Extract the (X, Y) coordinate from the center of the cell holding the provided text.  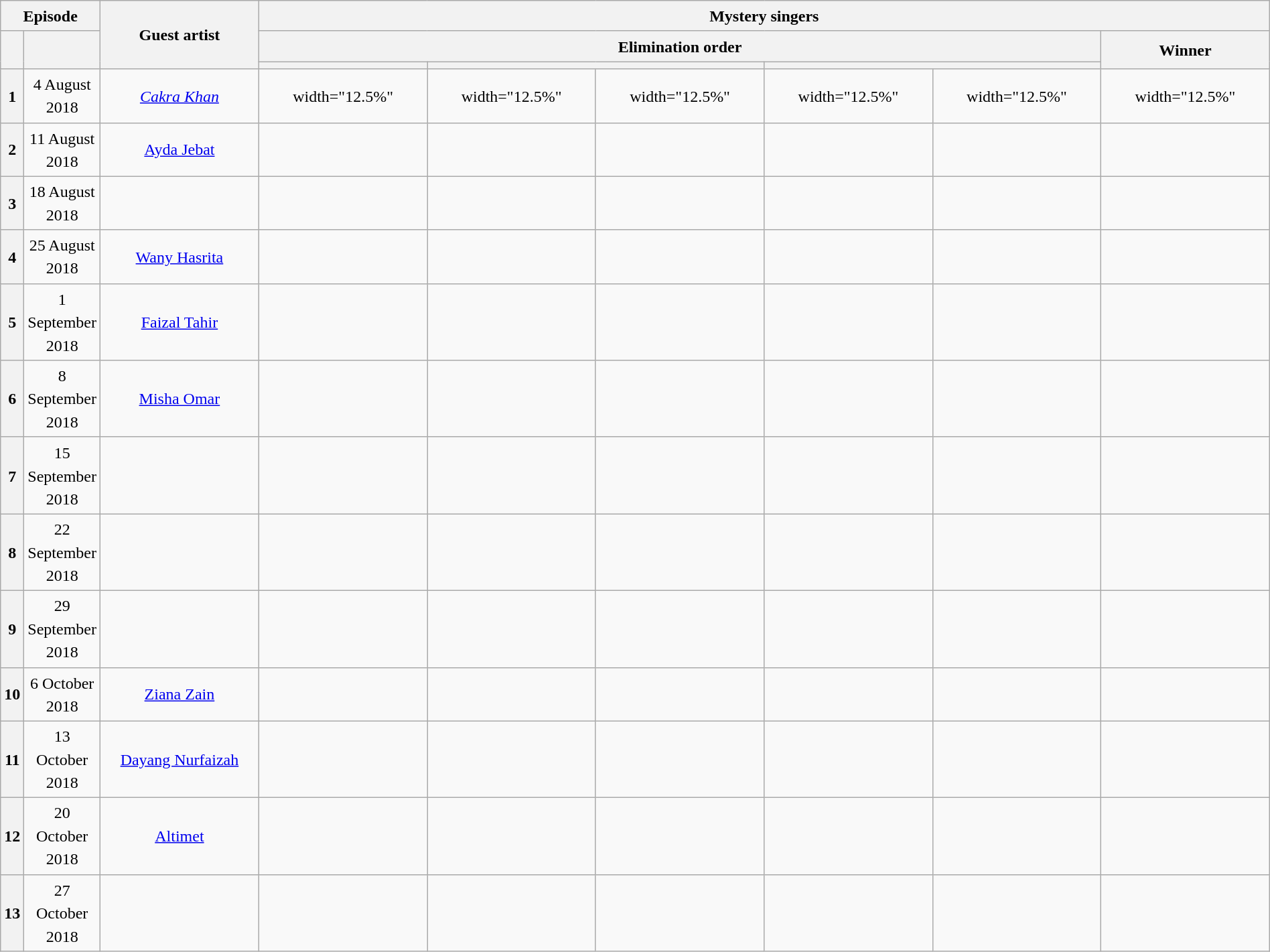
Ziana Zain (180, 694)
11 August 2018 (62, 149)
Winner (1186, 50)
10 (12, 694)
3 (12, 203)
11 (12, 760)
22 September 2018 (62, 552)
1 (12, 96)
8 (12, 552)
15 September 2018 (62, 476)
18 August 2018 (62, 203)
9 (12, 628)
Ayda Jebat (180, 149)
5 (12, 322)
8 September 2018 (62, 399)
Altimet (180, 836)
Faizal Tahir (180, 322)
7 (12, 476)
12 (12, 836)
Wany Hasrita (180, 257)
29 September 2018 (62, 628)
1 September 2018 (62, 322)
6 (12, 399)
Guest artist (180, 35)
Episode (51, 16)
13 (12, 912)
Mystery singers (764, 16)
4 August 2018 (62, 96)
4 (12, 257)
27 October 2018 (62, 912)
Dayang Nurfaizah (180, 760)
Cakra Khan (180, 96)
2 (12, 149)
Misha Omar (180, 399)
13 October 2018 (62, 760)
Elimination order (679, 46)
6 October 2018 (62, 694)
20 October 2018 (62, 836)
25 August 2018 (62, 257)
